Find where the given text appears and provide that cell's center as (x, y) coordinate. 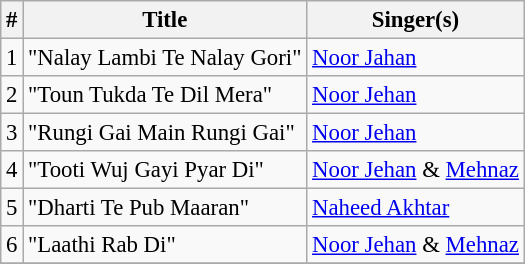
5 (12, 208)
# (12, 20)
Noor Jahan (416, 58)
1 (12, 58)
"Laathi Rab Di" (165, 245)
6 (12, 245)
4 (12, 170)
Naheed Akhtar (416, 208)
"Rungi Gai Main Rungi Gai" (165, 133)
Singer(s) (416, 20)
"Nalay Lambi Te Nalay Gori" (165, 58)
3 (12, 133)
"Toun Tukda Te Dil Mera" (165, 95)
"Tooti Wuj Gayi Pyar Di" (165, 170)
2 (12, 95)
"Dharti Te Pub Maaran" (165, 208)
Title (165, 20)
